From the cell containing the given text, extract its center point as (X, Y) coordinate. 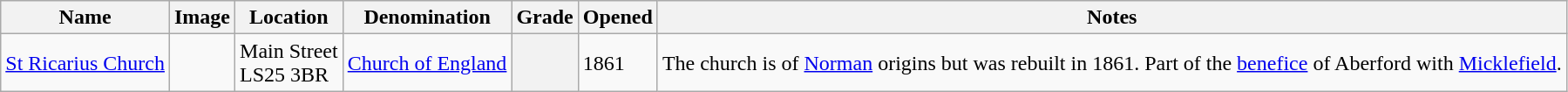
1861 (617, 63)
Main StreetLS25 3BR (289, 63)
Location (289, 18)
Church of England (427, 63)
Denomination (427, 18)
Opened (617, 18)
Grade (545, 18)
Image (202, 18)
St Ricarius Church (85, 63)
Name (85, 18)
Notes (1112, 18)
The church is of Norman origins but was rebuilt in 1861. Part of the benefice of Aberford with Micklefield. (1112, 63)
